Locate the cell with the specified text and output its (x, y) center coordinate. 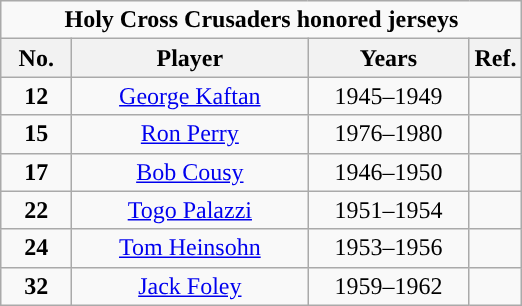
Bob Cousy (190, 172)
1953–1956 (388, 248)
12 (36, 96)
1951–1954 (388, 210)
Player (190, 58)
No. (36, 58)
Holy Cross Crusaders honored jerseys (262, 20)
24 (36, 248)
15 (36, 134)
1976–1980 (388, 134)
32 (36, 286)
17 (36, 172)
Tom Heinsohn (190, 248)
Ron Perry (190, 134)
Years (388, 58)
1946–1950 (388, 172)
Ref. (496, 58)
Togo Palazzi (190, 210)
22 (36, 210)
George Kaftan (190, 96)
1959–1962 (388, 286)
1945–1949 (388, 96)
Jack Foley (190, 286)
